Find where the given text appears and provide that cell's center as (x, y) coordinate. 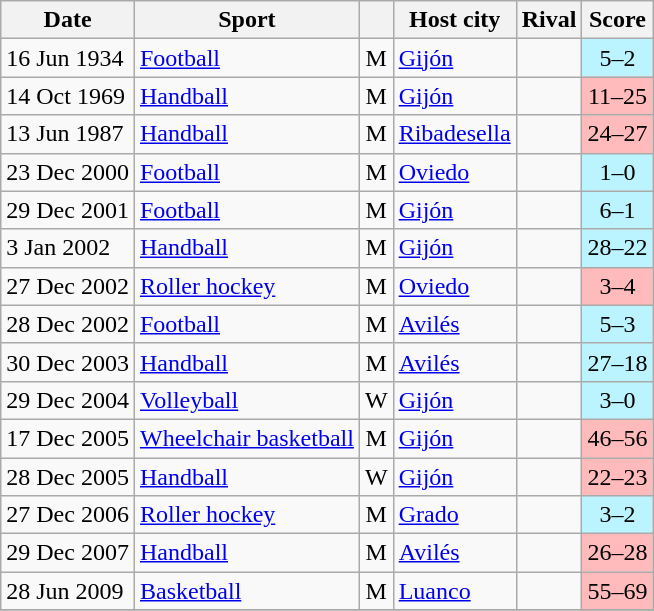
6–1 (618, 210)
Ribadesella (454, 134)
3–2 (618, 515)
28 Dec 2002 (68, 324)
24–27 (618, 134)
Date (68, 20)
27–18 (618, 362)
28 Jun 2009 (68, 591)
Volleyball (246, 400)
Sport (246, 20)
27 Dec 2006 (68, 515)
Score (618, 20)
14 Oct 1969 (68, 96)
27 Dec 2002 (68, 286)
22–23 (618, 477)
Grado (454, 515)
46–56 (618, 438)
29 Dec 2007 (68, 553)
29 Dec 2004 (68, 400)
26–28 (618, 553)
30 Dec 2003 (68, 362)
1–0 (618, 172)
5–2 (618, 58)
17 Dec 2005 (68, 438)
Luanco (454, 591)
3–4 (618, 286)
5–3 (618, 324)
11–25 (618, 96)
3 Jan 2002 (68, 248)
16 Jun 1934 (68, 58)
13 Jun 1987 (68, 134)
Basketball (246, 591)
55–69 (618, 591)
28–22 (618, 248)
Rival (549, 20)
28 Dec 2005 (68, 477)
29 Dec 2001 (68, 210)
Host city (454, 20)
23 Dec 2000 (68, 172)
Wheelchair basketball (246, 438)
3–0 (618, 400)
